Find where the given text appears and provide that cell's center as [X, Y] coordinate. 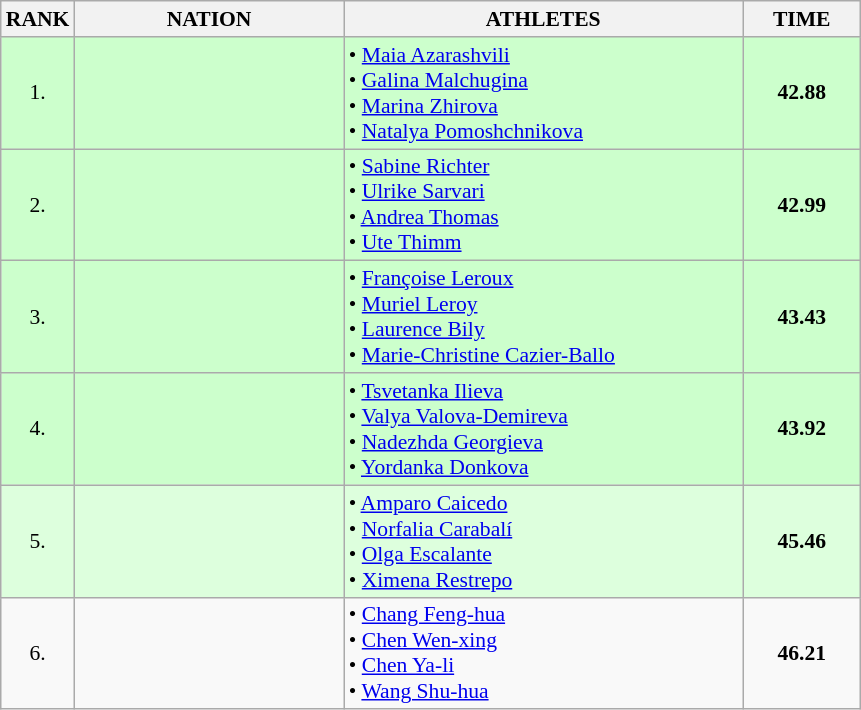
RANK [38, 19]
• Maia Azarashvili• Galina Malchugina• Marina Zhirova• Natalya Pomoshchnikova [544, 93]
• Tsvetanka Ilieva• Valya Valova-Demireva• Nadezhda Georgieva• Yordanka Donkova [544, 429]
45.46 [802, 541]
3. [38, 317]
• Chang Feng-hua• Chen Wen-xing• Chen Ya-li• Wang Shu-hua [544, 653]
4. [38, 429]
• Amparo Caicedo• Norfalia Carabalí• Olga Escalante• Ximena Restrepo [544, 541]
1. [38, 93]
42.99 [802, 205]
NATION [208, 19]
• Sabine Richter• Ulrike Sarvari• Andrea Thomas• Ute Thimm [544, 205]
5. [38, 541]
• Françoise Leroux• Muriel Leroy• Laurence Bily• Marie-Christine Cazier-Ballo [544, 317]
2. [38, 205]
ATHLETES [544, 19]
43.43 [802, 317]
46.21 [802, 653]
6. [38, 653]
TIME [802, 19]
42.88 [802, 93]
43.92 [802, 429]
